Locate the cell with the specified text and output its (x, y) center coordinate. 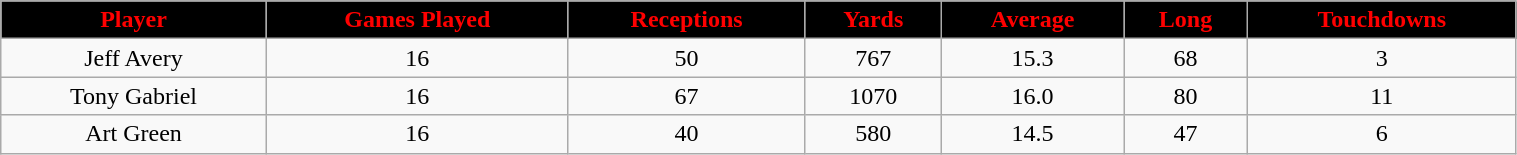
Jeff Avery (134, 58)
47 (1186, 134)
80 (1186, 96)
Long (1186, 20)
6 (1382, 134)
50 (686, 58)
580 (874, 134)
1070 (874, 96)
68 (1186, 58)
40 (686, 134)
Player (134, 20)
Art Green (134, 134)
67 (686, 96)
11 (1382, 96)
Games Played (417, 20)
Touchdowns (1382, 20)
3 (1382, 58)
14.5 (1033, 134)
Receptions (686, 20)
Yards (874, 20)
15.3 (1033, 58)
Average (1033, 20)
16.0 (1033, 96)
767 (874, 58)
Tony Gabriel (134, 96)
